Locate the cell with the specified text and output its [x, y] center coordinate. 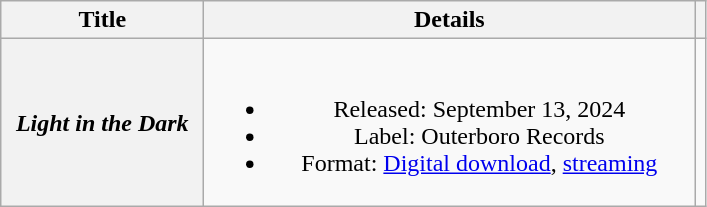
Details [450, 20]
Title [102, 20]
Released: September 13, 2024Label: Outerboro RecordsFormat: Digital download, streaming [450, 122]
Light in the Dark [102, 122]
